Detect which cell encompasses the target text, then output its (X, Y) center coordinate. 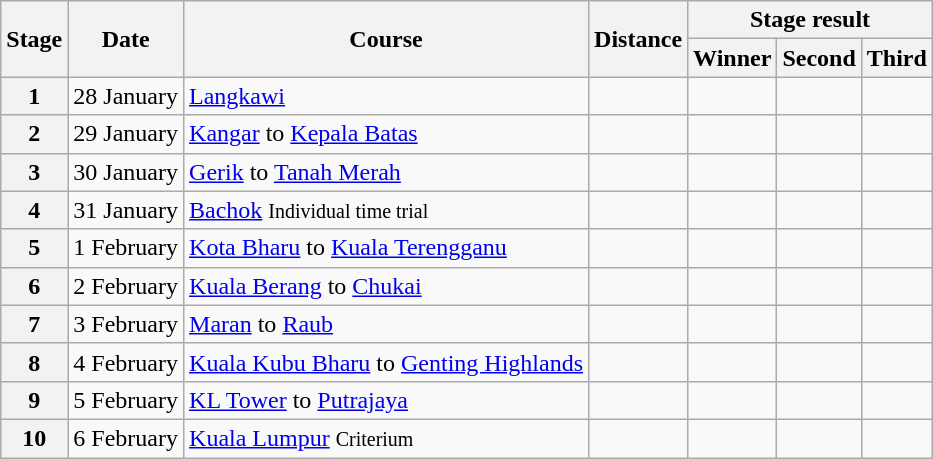
4 (34, 210)
Maran to Raub (386, 324)
8 (34, 362)
10 (34, 438)
4 February (126, 362)
Kuala Kubu Bharu to Genting Highlands (386, 362)
Second (819, 58)
30 January (126, 172)
Third (896, 58)
Langkawi (386, 96)
Course (386, 39)
Kuala Lumpur Criterium (386, 438)
9 (34, 400)
1 (34, 96)
1 February (126, 248)
5 February (126, 400)
6 February (126, 438)
Kangar to Kepala Batas (386, 134)
Kuala Berang to Chukai (386, 286)
2 February (126, 286)
Stage (34, 39)
Winner (732, 58)
Stage result (810, 20)
Distance (638, 39)
28 January (126, 96)
Date (126, 39)
31 January (126, 210)
Kota Bharu to Kuala Terengganu (386, 248)
Bachok Individual time trial (386, 210)
5 (34, 248)
2 (34, 134)
KL Tower to Putrajaya (386, 400)
6 (34, 286)
3 February (126, 324)
29 January (126, 134)
Gerik to Tanah Merah (386, 172)
3 (34, 172)
7 (34, 324)
